Return the [X, Y] coordinate for the center point of the cell that contains the specified text.  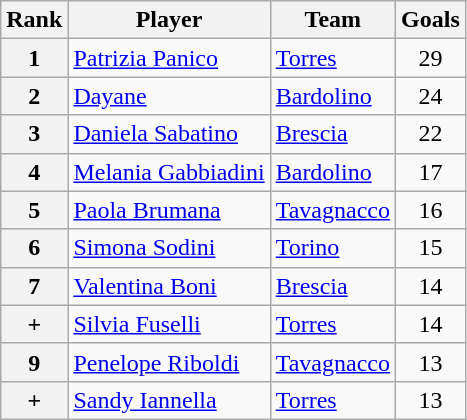
1 [34, 58]
Player [169, 20]
Penelope Riboldi [169, 362]
Rank [34, 20]
Patrizia Panico [169, 58]
17 [431, 172]
4 [34, 172]
Team [332, 20]
Torino [332, 248]
Silvia Fuselli [169, 324]
Goals [431, 20]
Melania Gabbiadini [169, 172]
6 [34, 248]
2 [34, 96]
29 [431, 58]
Valentina Boni [169, 286]
Sandy Iannella [169, 400]
Daniela Sabatino [169, 134]
5 [34, 210]
16 [431, 210]
24 [431, 96]
Paola Brumana [169, 210]
22 [431, 134]
Dayane [169, 96]
Simona Sodini [169, 248]
3 [34, 134]
7 [34, 286]
9 [34, 362]
15 [431, 248]
